Detect which cell encompasses the target text, then output its (X, Y) center coordinate. 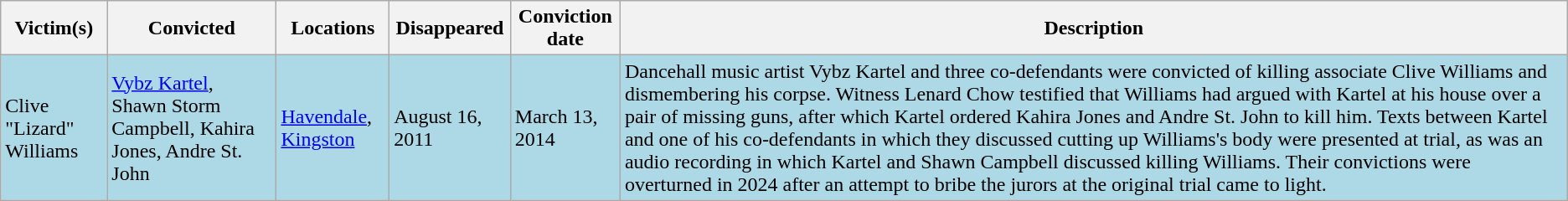
Locations (333, 28)
August 16, 2011 (451, 127)
Description (1094, 28)
Havendale, Kingston (333, 127)
Vybz Kartel, Shawn Storm Campbell, Kahira Jones, Andre St. John (192, 127)
Victim(s) (54, 28)
March 13, 2014 (565, 127)
Convicted (192, 28)
Conviction date (565, 28)
Clive "Lizard" Williams (54, 127)
Disappeared (451, 28)
